Search for the cell housing the specified text and yield its (X, Y) center coordinate. 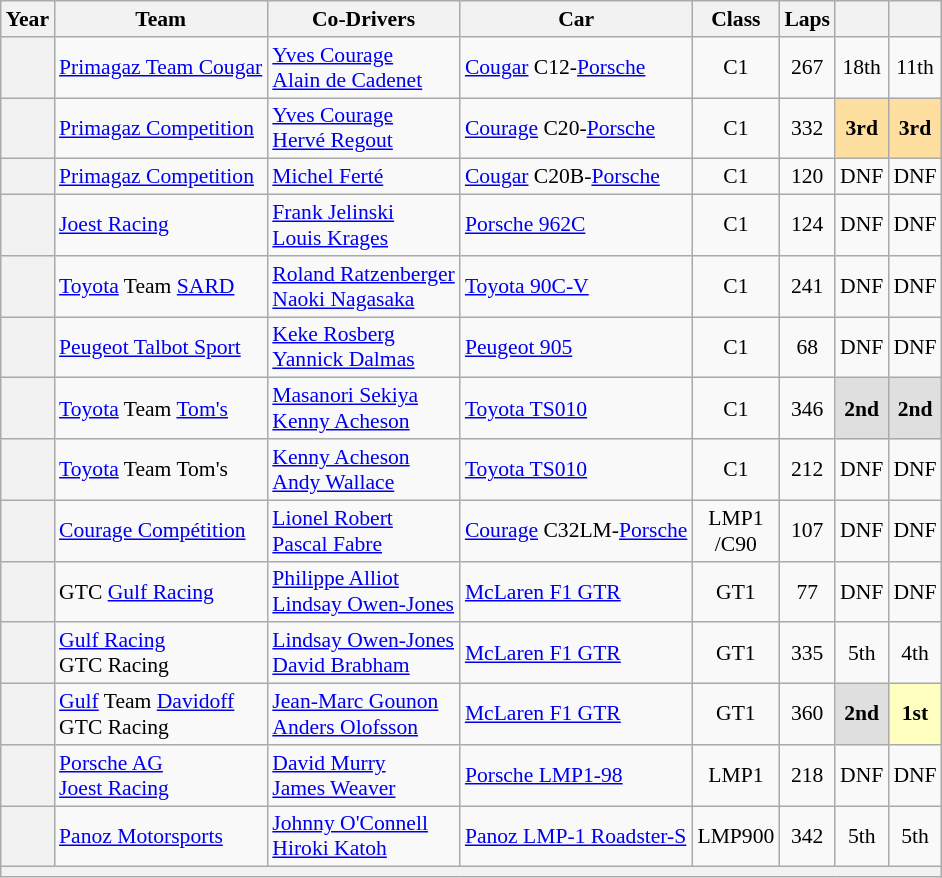
LMP1/C90 (736, 530)
Class (736, 19)
1st (914, 714)
Team (160, 19)
Johnny O'Connell Hiroki Katoh (364, 836)
Michel Ferté (364, 177)
18th (862, 68)
218 (807, 776)
Laps (807, 19)
Toyota 90C-V (576, 286)
Roland Ratzenberger Naoki Nagasaka (364, 286)
Courage C32LM-Porsche (576, 530)
Courage Compétition (160, 530)
Car (576, 19)
335 (807, 654)
Joest Racing (160, 226)
Gulf Team Davidoff GTC Racing (160, 714)
Lionel Robert Pascal Fabre (364, 530)
LMP1 (736, 776)
Philippe Alliot Lindsay Owen-Jones (364, 592)
Primagaz Team Cougar (160, 68)
124 (807, 226)
Peugeot 905 (576, 348)
346 (807, 408)
241 (807, 286)
Courage C20-Porsche (576, 128)
77 (807, 592)
332 (807, 128)
Jean-Marc Gounon Anders Olofsson (364, 714)
Year (28, 19)
360 (807, 714)
GTC Gulf Racing (160, 592)
Porsche 962C (576, 226)
Co-Drivers (364, 19)
Toyota Team SARD (160, 286)
Yves Courage Alain de Cadenet (364, 68)
Lindsay Owen-Jones David Brabham (364, 654)
Yves Courage Hervé Regout (364, 128)
Panoz LMP-1 Roadster-S (576, 836)
267 (807, 68)
Gulf Racing GTC Racing (160, 654)
Keke Rosberg Yannick Dalmas (364, 348)
Panoz Motorsports (160, 836)
Masanori Sekiya Kenny Acheson (364, 408)
David Murry James Weaver (364, 776)
212 (807, 470)
Cougar C12-Porsche (576, 68)
Frank Jelinski Louis Krages (364, 226)
Porsche AG Joest Racing (160, 776)
LMP900 (736, 836)
Cougar C20B-Porsche (576, 177)
Kenny Acheson Andy Wallace (364, 470)
342 (807, 836)
11th (914, 68)
4th (914, 654)
107 (807, 530)
Porsche LMP1-98 (576, 776)
68 (807, 348)
120 (807, 177)
Peugeot Talbot Sport (160, 348)
